Find where the given text appears and provide that cell's center as [x, y] coordinate. 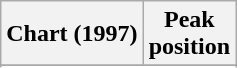
Peakposition [189, 34]
Chart (1997) [72, 34]
